Detect which cell encompasses the target text, then output its [x, y] center coordinate. 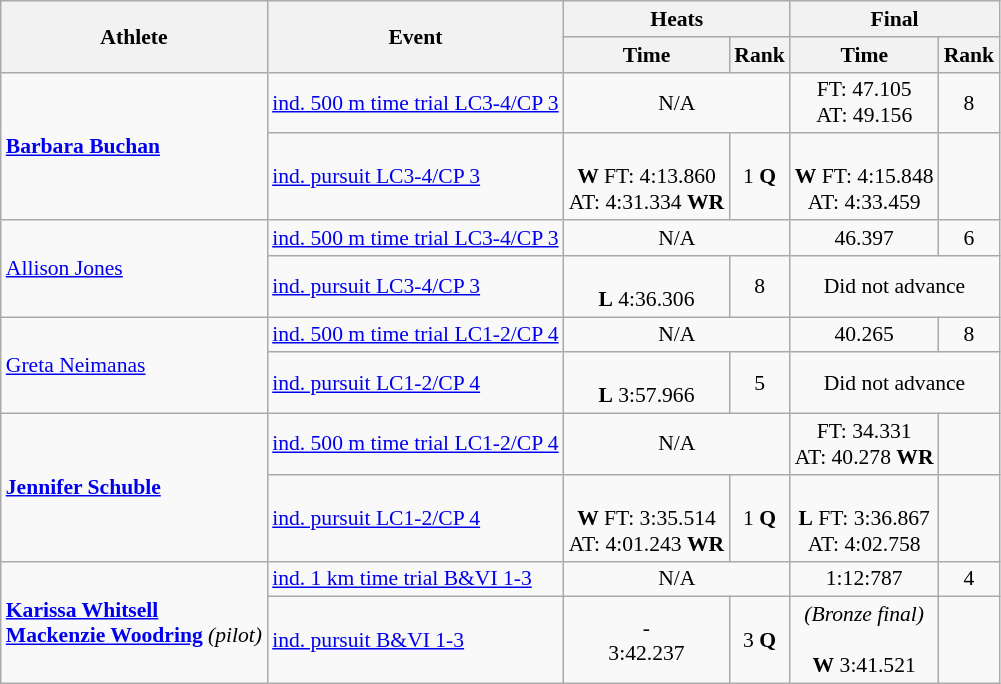
L 4:36.306 [647, 286]
Event [416, 36]
W FT: 4:13.860AT: 4:31.334 WR [647, 178]
(Bronze final)W 3:41.521 [864, 640]
3 Q [760, 640]
L 3:57.966 [647, 384]
46.397 [864, 238]
4 [970, 579]
Greta Neimanas [134, 366]
Jennifer Schuble [134, 488]
5 [760, 384]
FT: 34.331AT: 40.278 WR [864, 444]
1:12:787 [864, 579]
Barbara Buchan [134, 146]
ind. pursuit B&VI 1-3 [416, 640]
W FT: 4:15.848AT: 4:33.459 [864, 178]
6 [970, 238]
W FT: 3:35.514AT: 4:01.243 WR [647, 518]
- 3:42.237 [647, 640]
FT: 47.105AT: 49.156 [864, 102]
40.265 [864, 335]
Athlete [134, 36]
Karissa WhitsellMackenzie Woodring (pilot) [134, 622]
Allison Jones [134, 268]
ind. 1 km time trial B&VI 1-3 [416, 579]
L FT: 3:36.867AT: 4:02.758 [864, 518]
Final [894, 19]
Heats [677, 19]
